Extract the (X, Y) coordinate from the center of the cell holding the provided text.  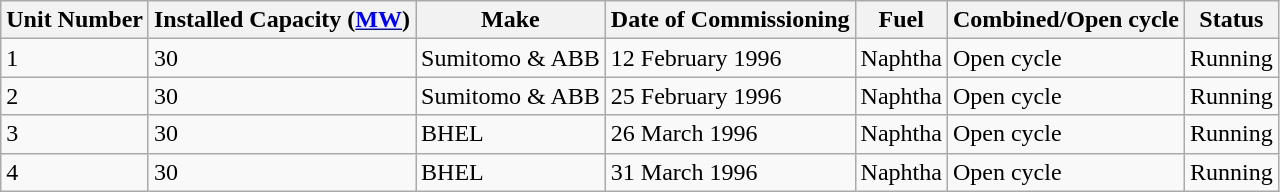
Make (511, 20)
4 (75, 172)
26 March 1996 (730, 134)
Unit Number (75, 20)
Combined/Open cycle (1066, 20)
1 (75, 58)
Status (1231, 20)
12 February 1996 (730, 58)
31 March 1996 (730, 172)
25 February 1996 (730, 96)
Fuel (901, 20)
Date of Commissioning (730, 20)
2 (75, 96)
3 (75, 134)
Installed Capacity (MW) (282, 20)
